Return (X, Y) of the center of cell containing provided text 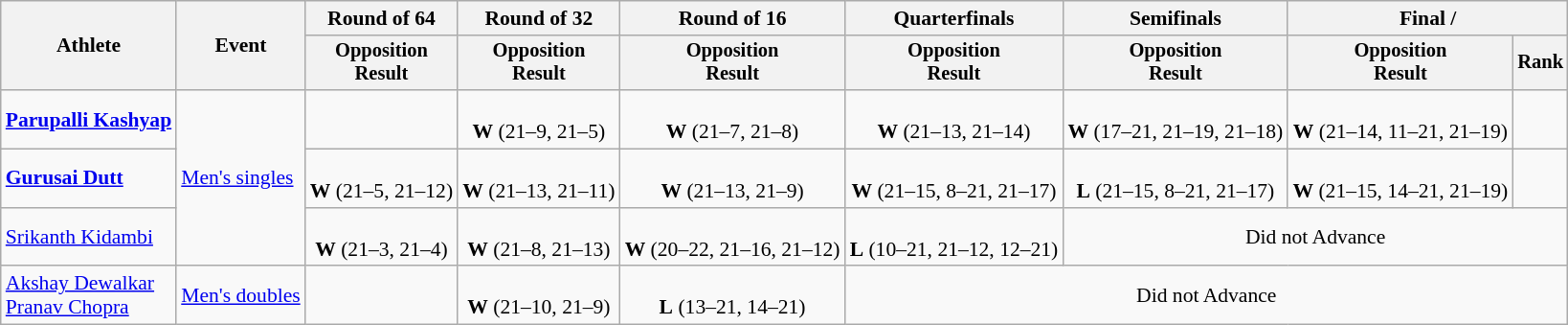
Men's doubles (241, 295)
Event (241, 46)
L (13–21, 14–21) (733, 295)
W (21–13, 21–14) (954, 119)
Round of 64 (381, 18)
W (21–15, 14–21, 21–19) (1400, 178)
Parupalli Kashyap (88, 119)
Athlete (88, 46)
Round of 32 (538, 18)
W (21–15, 8–21, 21–17) (954, 178)
W (21–9, 21–5) (538, 119)
W (21–7, 21–8) (733, 119)
Gurusai Dutt (88, 178)
Men's singles (241, 178)
Rank (1540, 63)
W (21–13, 21–11) (538, 178)
Final / (1428, 18)
W (20–22, 21–16, 21–12) (733, 238)
Akshay DewalkarPranav Chopra (88, 295)
W (21–13, 21–9) (733, 178)
W (17–21, 21–19, 21–18) (1176, 119)
L (21–15, 8–21, 21–17) (1176, 178)
L (10–21, 21–12, 12–21) (954, 238)
W (21–5, 21–12) (381, 178)
W (21–14, 11–21, 21–19) (1400, 119)
W (21–10, 21–9) (538, 295)
W (21–8, 21–13) (538, 238)
Round of 16 (733, 18)
Quarterfinals (954, 18)
Semifinals (1176, 18)
Srikanth Kidambi (88, 238)
W (21–3, 21–4) (381, 238)
